Identify which cell holds the provided text, then report its (x, y) central coordinate. 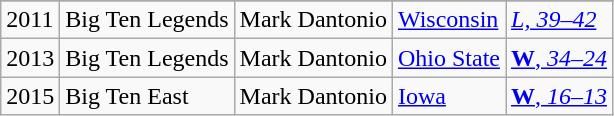
Iowa (448, 96)
Ohio State (448, 58)
Big Ten East (147, 96)
2011 (30, 20)
L, 39–42 (560, 20)
W, 16–13 (560, 96)
Wisconsin (448, 20)
2015 (30, 96)
W, 34–24 (560, 58)
2013 (30, 58)
